Determine the [x, y] coordinate at the center of the cell enclosing the given text.  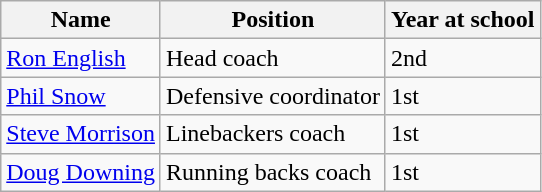
Doug Downing [81, 172]
Ron English [81, 58]
Linebackers coach [272, 134]
Running backs coach [272, 172]
Name [81, 20]
Phil Snow [81, 96]
Position [272, 20]
Defensive coordinator [272, 96]
2nd [462, 58]
Head coach [272, 58]
Steve Morrison [81, 134]
Year at school [462, 20]
